For the text-containing cell, return its midpoint in [x, y] coordinate format. 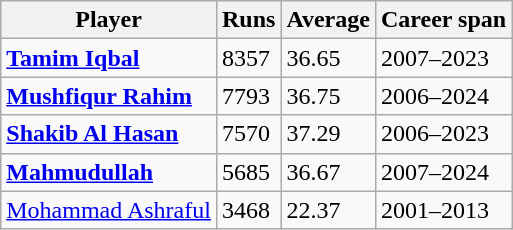
36.75 [328, 96]
7793 [248, 96]
22.37 [328, 210]
Mahmudullah [109, 172]
2006–2024 [443, 96]
Mushfiqur Rahim [109, 96]
Tamim Iqbal [109, 58]
2007–2024 [443, 172]
2006–2023 [443, 134]
2007–2023 [443, 58]
2001–2013 [443, 210]
Average [328, 20]
Runs [248, 20]
7570 [248, 134]
Career span [443, 20]
8357 [248, 58]
Shakib Al Hasan [109, 134]
36.67 [328, 172]
37.29 [328, 134]
5685 [248, 172]
3468 [248, 210]
36.65 [328, 58]
Mohammad Ashraful [109, 210]
Player [109, 20]
